For the text-containing cell, return its midpoint in (x, y) coordinate format. 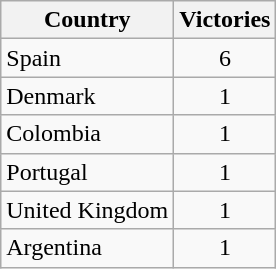
Spain (88, 58)
Argentina (88, 248)
United Kingdom (88, 210)
Victories (225, 20)
Portugal (88, 172)
Colombia (88, 134)
Denmark (88, 96)
6 (225, 58)
Country (88, 20)
